Identify which cell holds the provided text, then report its [x, y] central coordinate. 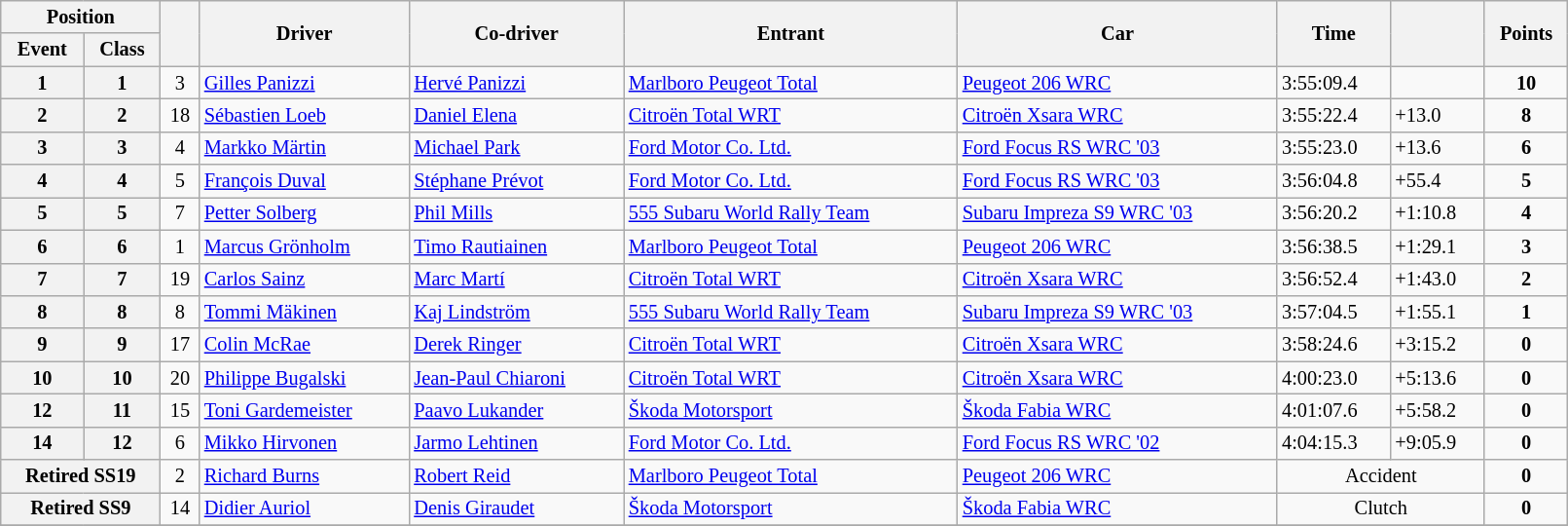
Tommi Mäkinen [305, 312]
+13.0 [1437, 115]
3:55:09.4 [1333, 83]
Derek Ringer [516, 345]
3:56:52.4 [1333, 280]
+55.4 [1437, 181]
Retired SS19 [81, 476]
Mikko Hirvonen [305, 443]
Accident [1380, 476]
Phil Mills [516, 213]
Marc Martí [516, 280]
Philippe Bugalski [305, 378]
Michael Park [516, 148]
Retired SS9 [81, 508]
Hervé Panizzi [516, 83]
4:00:23.0 [1333, 378]
Marcus Grönholm [305, 246]
Stéphane Prévot [516, 181]
Clutch [1380, 508]
Richard Burns [305, 476]
Entrant [790, 33]
15 [180, 410]
Jean-Paul Chiaroni [516, 378]
+5:58.2 [1437, 410]
Robert Reid [516, 476]
3:55:23.0 [1333, 148]
Colin McRae [305, 345]
Didier Auriol [305, 508]
Carlos Sainz [305, 280]
+1:29.1 [1437, 246]
3:56:20.2 [1333, 213]
+1:10.8 [1437, 213]
Time [1333, 33]
+9:05.9 [1437, 443]
3:56:04.8 [1333, 181]
Driver [305, 33]
Co-driver [516, 33]
19 [180, 280]
3:56:38.5 [1333, 246]
Kaj Lindström [516, 312]
+3:15.2 [1437, 345]
Paavo Lukander [516, 410]
François Duval [305, 181]
Daniel Elena [516, 115]
Position [81, 17]
Event [43, 50]
+5:13.6 [1437, 378]
Points [1526, 33]
+1:55.1 [1437, 312]
11 [123, 410]
Petter Solberg [305, 213]
Car [1117, 33]
4:04:15.3 [1333, 443]
Gilles Panizzi [305, 83]
18 [180, 115]
Timo Rautiainen [516, 246]
Toni Gardemeister [305, 410]
Markko Märtin [305, 148]
3:57:04.5 [1333, 312]
3:55:22.4 [1333, 115]
+1:43.0 [1437, 280]
17 [180, 345]
Jarmo Lehtinen [516, 443]
4:01:07.6 [1333, 410]
Ford Focus RS WRC '02 [1117, 443]
Class [123, 50]
Sébastien Loeb [305, 115]
Denis Giraudet [516, 508]
+13.6 [1437, 148]
3:58:24.6 [1333, 345]
20 [180, 378]
